From the cell containing the given text, extract its center point as (x, y) coordinate. 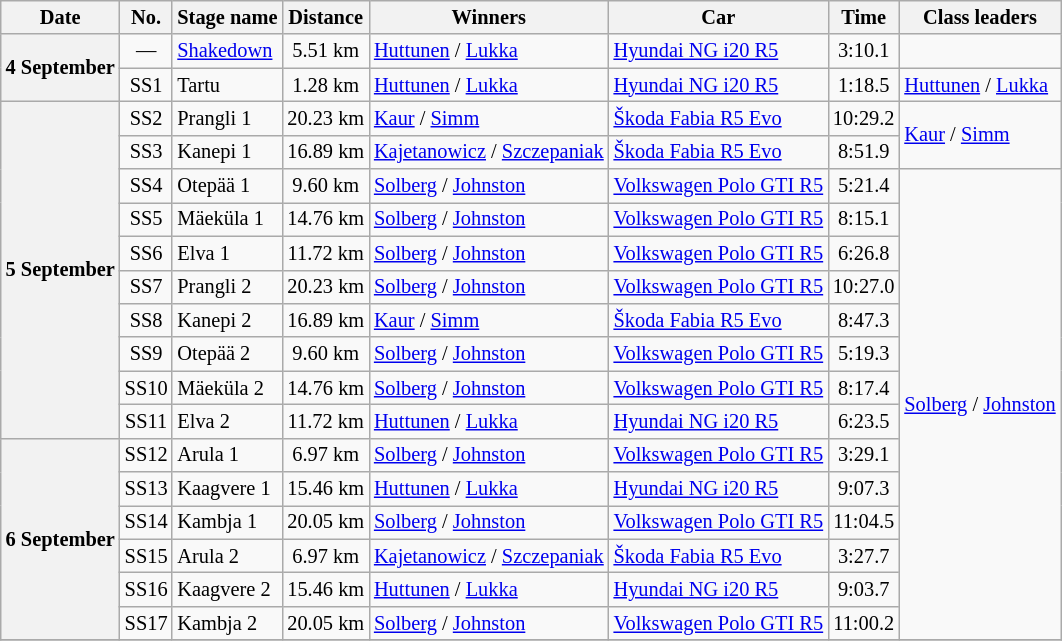
Kaagvere 1 (227, 489)
3:29.1 (864, 455)
SS14 (146, 522)
Elva 1 (227, 253)
SS12 (146, 455)
Winners (489, 17)
SS9 (146, 354)
Prangli 2 (227, 287)
SS6 (146, 253)
SS3 (146, 152)
Otepää 2 (227, 354)
SS1 (146, 85)
8:15.1 (864, 219)
SS16 (146, 589)
Kanepi 2 (227, 320)
Car (718, 17)
6 September (60, 539)
Kaagvere 2 (227, 589)
5.51 km (326, 51)
Mäeküla 1 (227, 219)
Stage name (227, 17)
3:10.1 (864, 51)
8:47.3 (864, 320)
8:51.9 (864, 152)
SS13 (146, 489)
9:07.3 (864, 489)
9:03.7 (864, 589)
SS11 (146, 421)
5:21.4 (864, 186)
1:18.5 (864, 85)
Arula 2 (227, 556)
Tartu (227, 85)
8:17.4 (864, 388)
Shakedown (227, 51)
10:27.0 (864, 287)
10:29.2 (864, 118)
SS17 (146, 623)
4 September (60, 68)
SS15 (146, 556)
SS2 (146, 118)
No. (146, 17)
Kambja 2 (227, 623)
Time (864, 17)
Kanepi 1 (227, 152)
6:23.5 (864, 421)
SS8 (146, 320)
Date (60, 17)
— (146, 51)
Distance (326, 17)
5:19.3 (864, 354)
Otepää 1 (227, 186)
Kambja 1 (227, 522)
SS7 (146, 287)
5 September (60, 270)
1.28 km (326, 85)
Class leaders (980, 17)
SS5 (146, 219)
11:04.5 (864, 522)
SS10 (146, 388)
3:27.7 (864, 556)
6:26.8 (864, 253)
SS4 (146, 186)
Mäeküla 2 (227, 388)
Prangli 1 (227, 118)
11:00.2 (864, 623)
Arula 1 (227, 455)
Elva 2 (227, 421)
